For the text-containing cell, return its midpoint in (x, y) coordinate format. 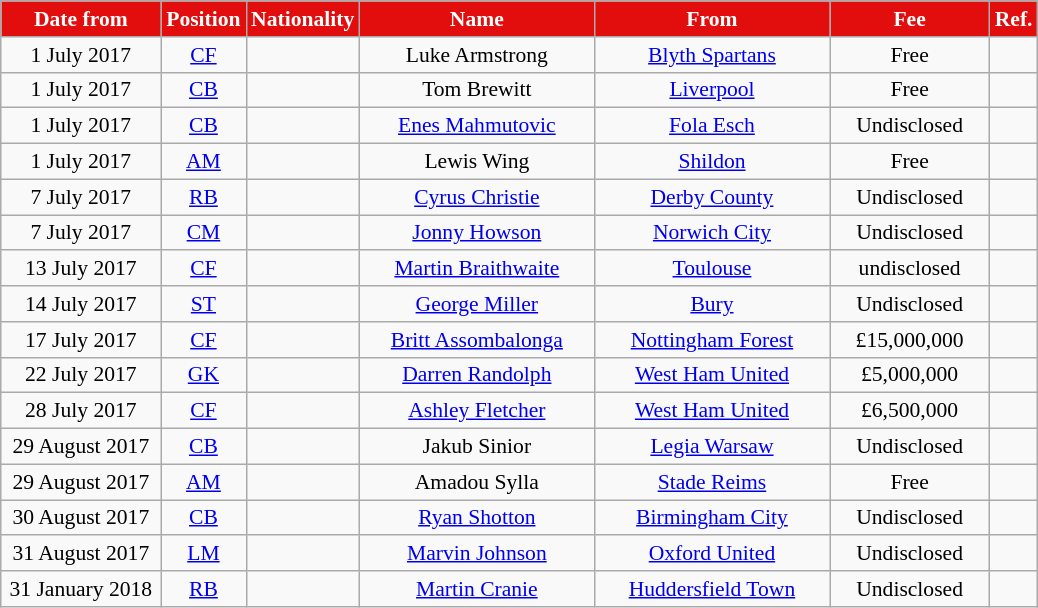
Jonny Howson (476, 233)
From (712, 19)
Ashley Fletcher (476, 411)
CM (204, 233)
Martin Cranie (476, 589)
undisclosed (910, 269)
£15,000,000 (910, 340)
Cyrus Christie (476, 197)
Oxford United (712, 554)
Luke Armstrong (476, 55)
Stade Reims (712, 482)
Liverpool (712, 90)
ST (204, 304)
Legia Warsaw (712, 447)
Fee (910, 19)
31 January 2018 (81, 589)
Blyth Spartans (712, 55)
Enes Mahmutovic (476, 126)
Martin Braithwaite (476, 269)
Position (204, 19)
31 August 2017 (81, 554)
28 July 2017 (81, 411)
Bury (712, 304)
£6,500,000 (910, 411)
George Miller (476, 304)
Ryan Shotton (476, 518)
Lewis Wing (476, 162)
Birmingham City (712, 518)
22 July 2017 (81, 375)
Huddersfield Town (712, 589)
Derby County (712, 197)
Tom Brewitt (476, 90)
Shildon (712, 162)
Nationality (302, 19)
£5,000,000 (910, 375)
Amadou Sylla (476, 482)
17 July 2017 (81, 340)
14 July 2017 (81, 304)
30 August 2017 (81, 518)
Fola Esch (712, 126)
Toulouse (712, 269)
Name (476, 19)
Ref. (1014, 19)
Nottingham Forest (712, 340)
GK (204, 375)
Darren Randolph (476, 375)
Norwich City (712, 233)
Britt Assombalonga (476, 340)
13 July 2017 (81, 269)
Date from (81, 19)
Marvin Johnson (476, 554)
Jakub Sinior (476, 447)
LM (204, 554)
